Search for the cell housing the specified text and yield its (X, Y) center coordinate. 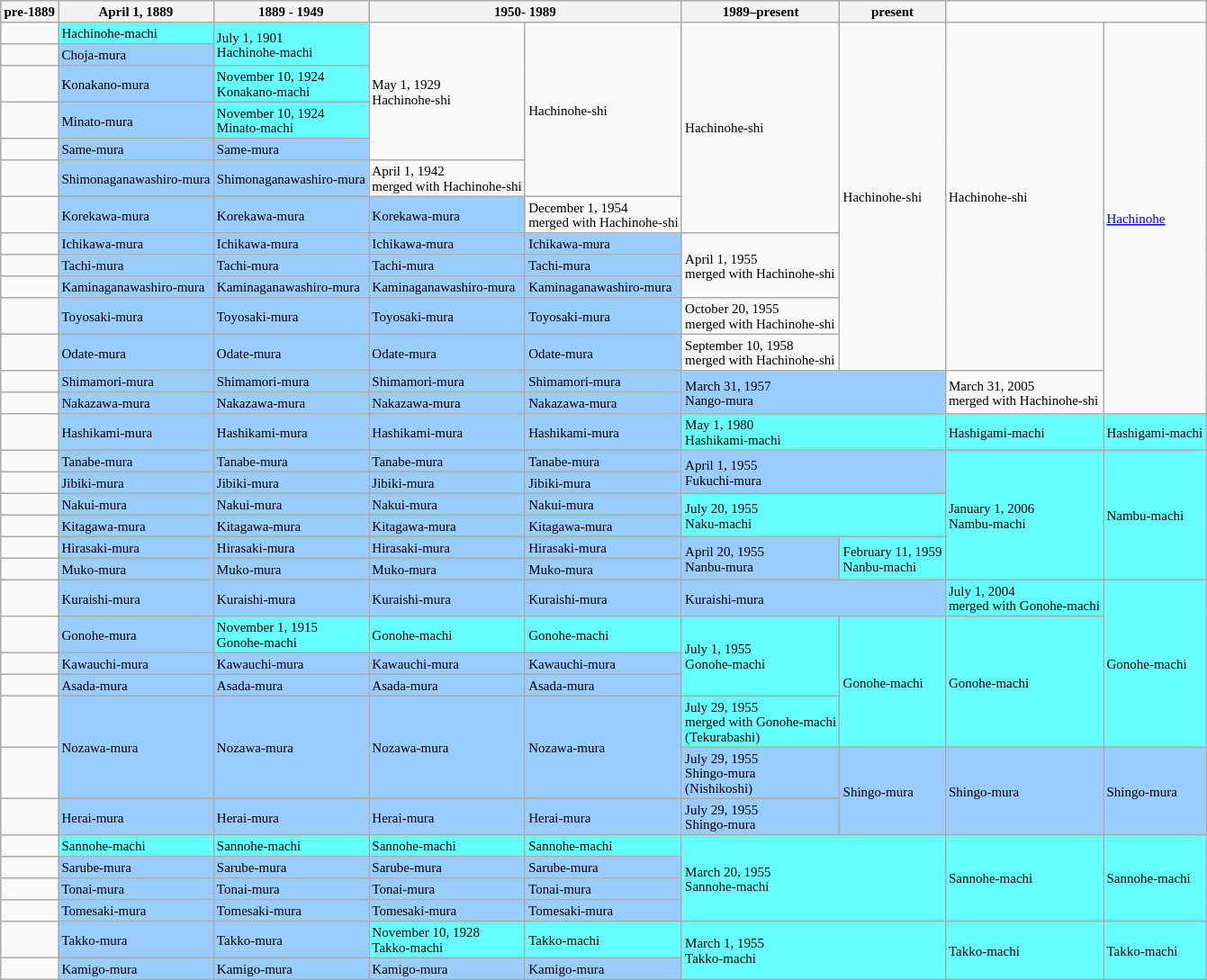
December 1, 1954 merged with Hachinohe-shi (603, 214)
November 10, 1924Konakano-machi (291, 84)
July 1, 2004merged with Gonohe-machi (1024, 598)
April 1, 1955 merged with Hachinohe-shi (761, 265)
September 10, 1958 merged with Hachinohe-shi (761, 352)
Nambu-machi (1155, 515)
May 1, 1929 Hachinohe-shi (447, 92)
July 29, 1955merged with Gonohe-machi(Tekurabashi) (761, 722)
March 31, 1957Nango-mura (814, 392)
Minato-mura (136, 120)
1950- 1989 (526, 12)
April 1, 1942merged with Hachinohe-shi (447, 178)
July 1, 1901 Hachinohe-machi (291, 44)
present (893, 12)
March 31, 2005 merged with Hachinohe-shi (1024, 392)
April 20, 1955Nanbu-mura (761, 558)
July 29, 1955Shingo-mura (761, 816)
November 10, 1928 Takko-machi (447, 940)
March 1, 1955Takko-machi (814, 950)
October 20, 1955 merged with Hachinohe-shi (761, 316)
July 20, 1955Naku-machi (814, 515)
April 1, 1889 (136, 12)
pre-1889 (30, 12)
1889 - 1949 (291, 12)
1989–present (761, 12)
Konakano-mura (136, 84)
July 1, 1955Gonohe-machi (761, 656)
Gonohe-mura (136, 634)
March 20, 1955Sannohe-machi (814, 878)
February 11, 1959Nanbu-machi (893, 558)
January 1, 2006Nambu-machi (1024, 515)
May 1, 1980Hashikami-machi (814, 432)
July 29, 1955 Shingo-mura(Nishikoshi) (761, 772)
November 1, 1915Gonohe-machi (291, 634)
November 10, 1924Minato-machi (291, 120)
April 1, 1955Fukuchi-mura (814, 472)
Hachinohe-machi (136, 33)
Choja-mura (136, 55)
Hachinohe (1155, 218)
